Capture the cell that displays the provided text and extract its (x, y) central coordinate. 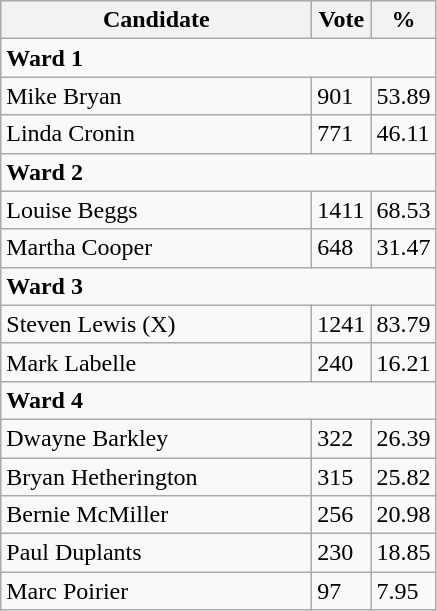
1411 (342, 210)
Paul Duplants (156, 553)
Mark Labelle (156, 362)
901 (342, 96)
256 (342, 515)
230 (342, 553)
Bernie McMiller (156, 515)
25.82 (404, 477)
31.47 (404, 248)
Marc Poirier (156, 591)
Ward 3 (218, 286)
Martha Cooper (156, 248)
648 (342, 248)
68.53 (404, 210)
Vote (342, 20)
Louise Beggs (156, 210)
18.85 (404, 553)
Candidate (156, 20)
Bryan Hetherington (156, 477)
Ward 2 (218, 172)
Ward 4 (218, 400)
26.39 (404, 438)
Linda Cronin (156, 134)
% (404, 20)
20.98 (404, 515)
16.21 (404, 362)
97 (342, 591)
Mike Bryan (156, 96)
7.95 (404, 591)
315 (342, 477)
Dwayne Barkley (156, 438)
83.79 (404, 324)
Steven Lewis (X) (156, 324)
322 (342, 438)
1241 (342, 324)
46.11 (404, 134)
240 (342, 362)
Ward 1 (218, 58)
771 (342, 134)
53.89 (404, 96)
